Return the [x, y] coordinate for the center point of the cell that contains the specified text.  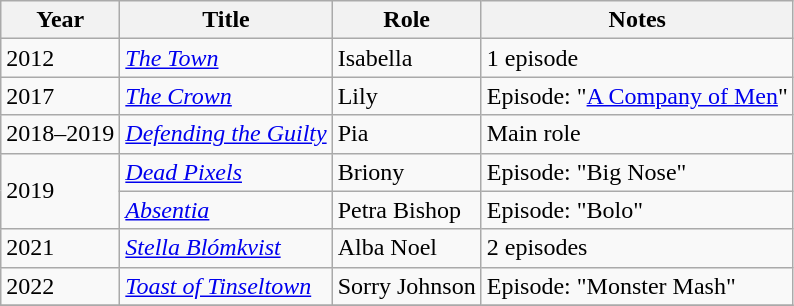
2019 [60, 191]
2012 [60, 58]
Lily [406, 96]
Dead Pixels [226, 172]
2021 [60, 248]
Briony [406, 172]
Episode: "Monster Mash" [637, 286]
Toast of Tinseltown [226, 286]
Petra Bishop [406, 210]
The Town [226, 58]
2022 [60, 286]
Year [60, 20]
2 episodes [637, 248]
Isabella [406, 58]
1 episode [637, 58]
2017 [60, 96]
Pia [406, 134]
Stella Blómkvist [226, 248]
Notes [637, 20]
Alba Noel [406, 248]
2018–2019 [60, 134]
Main role [637, 134]
Absentia [226, 210]
Sorry Johnson [406, 286]
Episode: "Big Nose" [637, 172]
Title [226, 20]
Defending the Guilty [226, 134]
Episode: "Bolo" [637, 210]
The Crown [226, 96]
Role [406, 20]
Episode: "A Company of Men" [637, 96]
